Detect which cell encompasses the target text, then output its [X, Y] center coordinate. 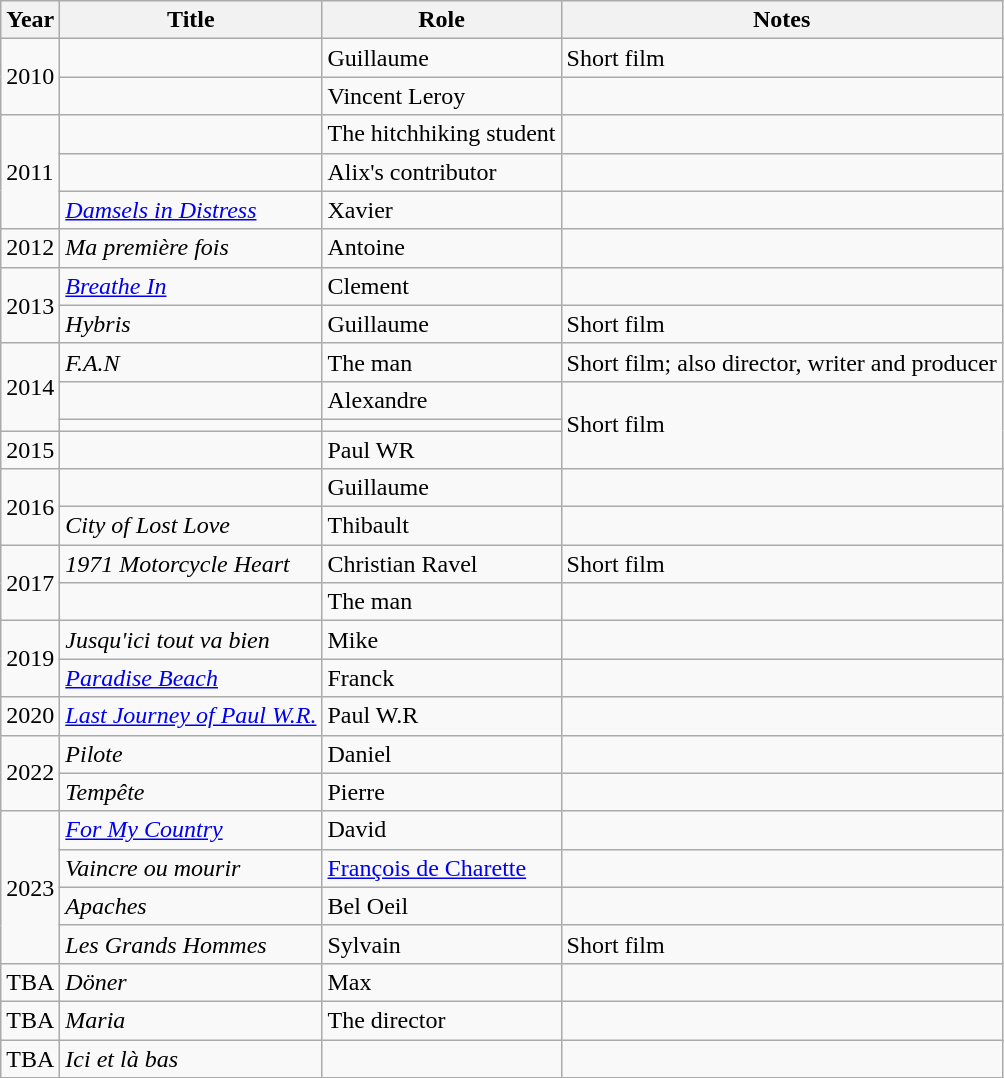
City of Lost Love [191, 526]
Breathe In [191, 286]
2020 [30, 716]
Vincent Leroy [442, 96]
David [442, 830]
Jusqu'ici tout va bien [191, 640]
Clement [442, 286]
Pierre [442, 792]
Apaches [191, 906]
Franck [442, 678]
Mike [442, 640]
The director [442, 1020]
Alix's contributor [442, 172]
For My Country [191, 830]
Xavier [442, 210]
Short film; also director, writer and producer [782, 362]
2022 [30, 773]
2011 [30, 172]
Pilote [191, 754]
2019 [30, 659]
Role [442, 20]
Vaincre ou mourir [191, 868]
Maria [191, 1020]
Paul W.R [442, 716]
2010 [30, 77]
Paul WR [442, 449]
Last Journey of Paul W.R. [191, 716]
Title [191, 20]
Thibault [442, 526]
Hybris [191, 324]
Döner [191, 982]
Sylvain [442, 944]
Max [442, 982]
2013 [30, 305]
2015 [30, 449]
Notes [782, 20]
2016 [30, 507]
Alexandre [442, 400]
Christian Ravel [442, 564]
2017 [30, 583]
2012 [30, 248]
Antoine [442, 248]
Tempête [191, 792]
Les Grands Hommes [191, 944]
2023 [30, 887]
The hitchhiking student [442, 134]
F.A.N [191, 362]
1971 Motorcycle Heart [191, 564]
François de Charette [442, 868]
Daniel [442, 754]
Year [30, 20]
Paradise Beach [191, 678]
Ici et là bas [191, 1059]
Damsels in Distress [191, 210]
2014 [30, 386]
Bel Oeil [442, 906]
Ma première fois [191, 248]
